Capture the cell that displays the provided text and extract its [x, y] central coordinate. 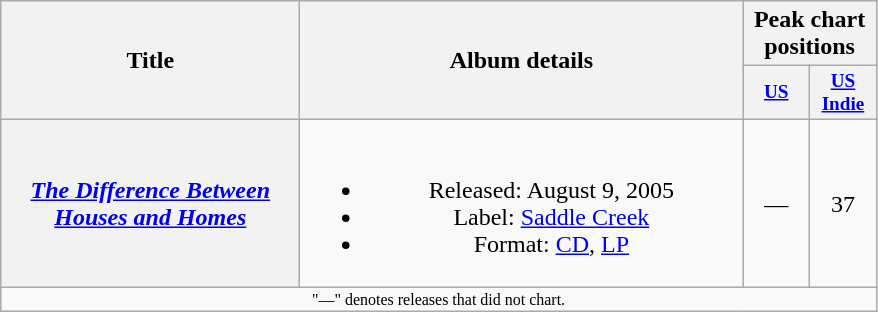
USIndie [844, 93]
Peak chart positions [810, 34]
Released: August 9, 2005Label: Saddle CreekFormat: CD, LP [522, 204]
Title [150, 60]
Album details [522, 60]
"—" denotes releases that did not chart. [439, 299]
US [776, 93]
The Difference Between Houses and Homes [150, 204]
— [776, 204]
37 [844, 204]
